Provide the (X, Y) coordinate of the cell's center where the given text is located.  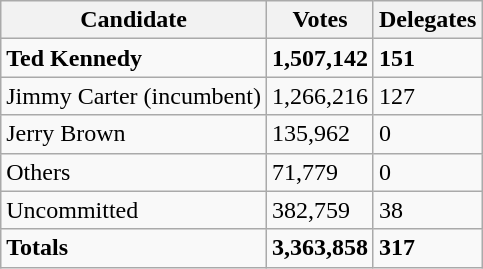
Delegates (427, 20)
Ted Kennedy (134, 58)
1,266,216 (320, 96)
38 (427, 210)
127 (427, 96)
1,507,142 (320, 58)
Others (134, 172)
Uncommitted (134, 210)
Jerry Brown (134, 134)
Votes (320, 20)
Totals (134, 248)
151 (427, 58)
317 (427, 248)
382,759 (320, 210)
Jimmy Carter (incumbent) (134, 96)
71,779 (320, 172)
3,363,858 (320, 248)
Candidate (134, 20)
135,962 (320, 134)
